Pinpoint the cell where the given text exists, returning its [x, y] midpoint coordinate. 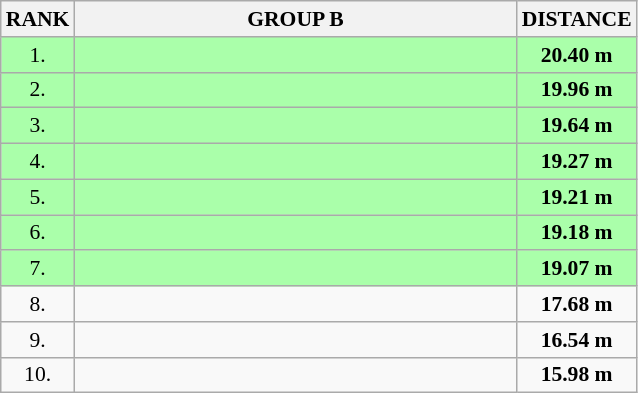
4. [38, 162]
19.96 m [577, 90]
3. [38, 126]
7. [38, 269]
15.98 m [577, 375]
17.68 m [577, 304]
8. [38, 304]
5. [38, 197]
19.07 m [577, 269]
19.27 m [577, 162]
19.18 m [577, 233]
1. [38, 55]
20.40 m [577, 55]
19.21 m [577, 197]
16.54 m [577, 340]
6. [38, 233]
2. [38, 90]
RANK [38, 19]
GROUP B [295, 19]
9. [38, 340]
10. [38, 375]
19.64 m [577, 126]
DISTANCE [577, 19]
